Find where the given text appears and provide that cell's center as [X, Y] coordinate. 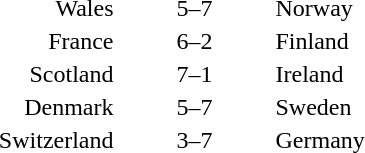
6–2 [194, 41]
5–7 [194, 107]
7–1 [194, 74]
